Extract the [x, y] coordinate from the center of the cell holding the provided text.  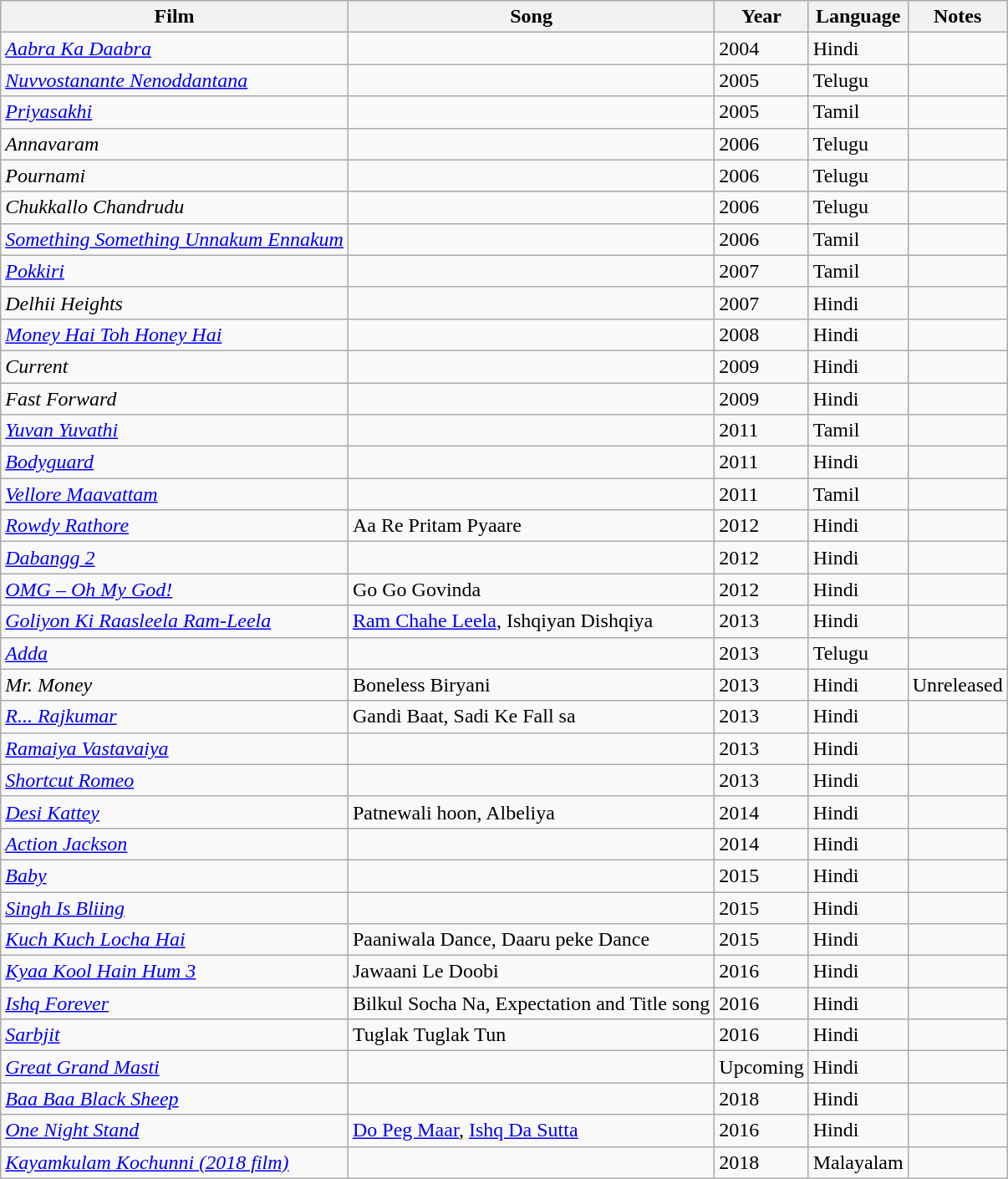
Ishq Forever [175, 1003]
Desi Kattey [175, 812]
Dabangg 2 [175, 558]
Ramaiya Vastavaiya [175, 748]
Shortcut Romeo [175, 780]
Fast Forward [175, 399]
Upcoming [761, 1067]
Adda [175, 653]
Kayamkulam Kochunni (2018 film) [175, 1162]
Pokkiri [175, 271]
Aa Re Pritam Pyaare [531, 526]
Language [858, 17]
One Night Stand [175, 1131]
Rowdy Rathore [175, 526]
Song [531, 17]
Annavaram [175, 144]
Unreleased [958, 685]
Aabra Ka Daabra [175, 48]
Action Jackson [175, 844]
Money Hai Toh Honey Hai [175, 334]
Chukkallo Chandrudu [175, 207]
Gandi Baat, Sadi Ke Fall sa [531, 717]
Baby [175, 875]
Great Grand Masti [175, 1067]
Film [175, 17]
Kuch Kuch Locha Hai [175, 940]
Priyasakhi [175, 112]
Singh Is Bliing [175, 907]
Pournami [175, 176]
OMG – Oh My God! [175, 589]
Something Something Unnakum Ennakum [175, 239]
Kyaa Kool Hain Hum 3 [175, 972]
Delhii Heights [175, 303]
Bilkul Socha Na, Expectation and Title song [531, 1003]
Jawaani Le Doobi [531, 972]
Yuvan Yuvathi [175, 431]
Boneless Biryani [531, 685]
Goliyon Ki Raasleela Ram-Leela [175, 621]
Bodyguard [175, 462]
Ram Chahe Leela, Ishqiyan Dishqiya [531, 621]
Tuglak Tuglak Tun [531, 1035]
Do Peg Maar, Ishq Da Sutta [531, 1131]
2004 [761, 48]
Nuvvostanante Nenoddantana [175, 80]
Year [761, 17]
Paaniwala Dance, Daaru peke Dance [531, 940]
Vellore Maavattam [175, 494]
Notes [958, 17]
Go Go Govinda [531, 589]
Baa Baa Black Sheep [175, 1099]
Mr. Money [175, 685]
Malayalam [858, 1162]
Current [175, 366]
R... Rajkumar [175, 717]
Patnewali hoon, Albeliya [531, 812]
Sarbjit [175, 1035]
2008 [761, 334]
